Determine the (X, Y) coordinate at the center of the cell enclosing the given text.  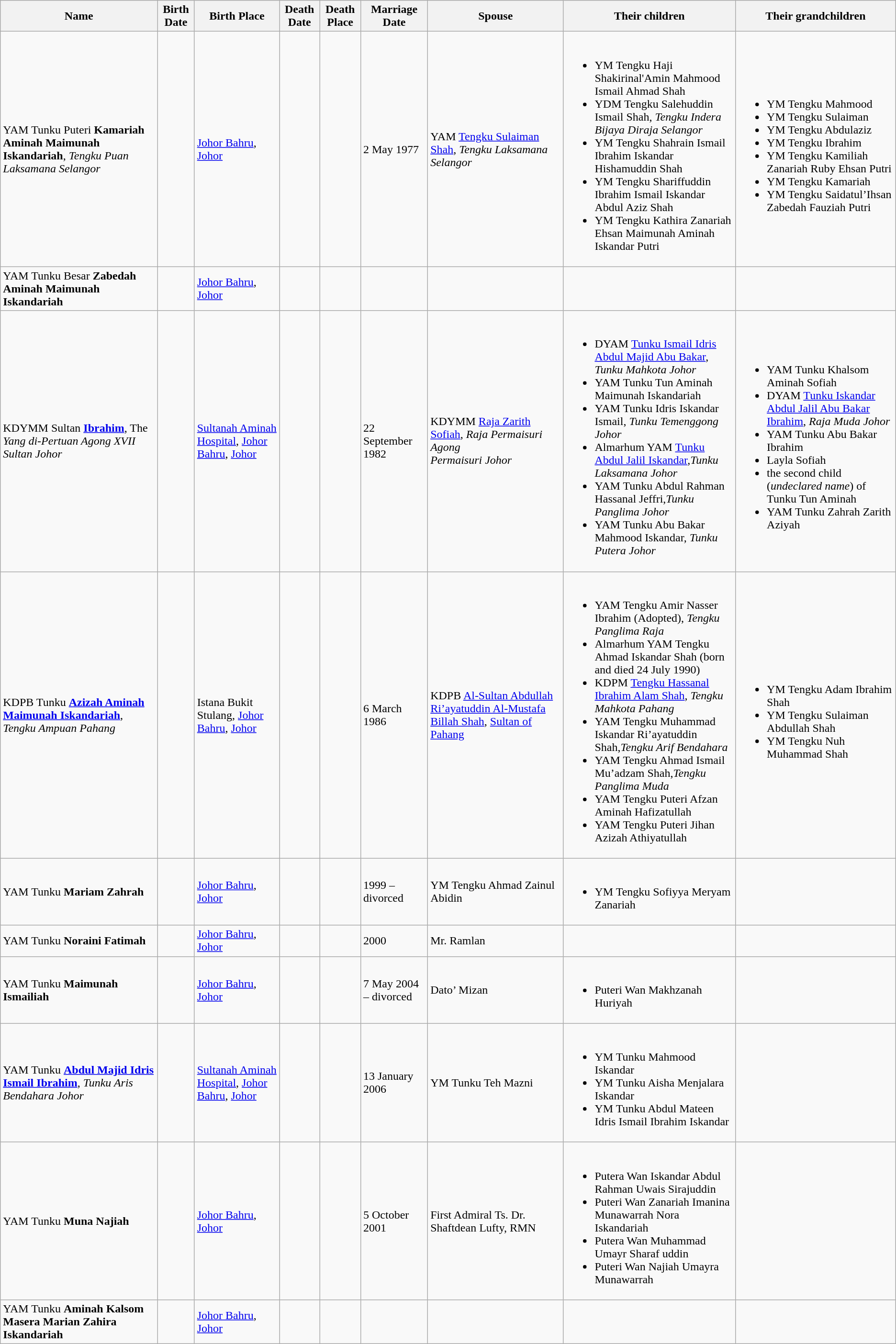
Puteri Wan Makhzanah Huriyah (650, 990)
2 May 1977 (394, 149)
YM Tunku Mahmood IskandarYM Tunku Aisha Menjalara IskandarYM Tunku Abdul Mateen Idris Ismail Ibrahim Iskandar (650, 1083)
YAM Tunku Abdul Majid Idris Ismail Ibrahim, Tunku Aris Bendahara Johor (79, 1083)
YAM Tunku Noraini Fatimah (79, 941)
1999 – divorced (394, 892)
6 March 1986 (394, 715)
Their grandchildren (816, 16)
First Admiral Ts. Dr. Shaftdean Lufty, RMN (496, 1221)
Spouse (496, 16)
Marriage Date (394, 16)
YAM Tunku Maimunah Ismailiah (79, 990)
YAM Tunku Mariam Zahrah (79, 892)
Istana Bukit Stulang, Johor Bahru, Johor (236, 715)
YM Tengku Ahmad Zainul Abidin (496, 892)
13 January 2006 (394, 1083)
Their children (650, 16)
YAM Tunku Aminah Kalsom Masera Marian Zahira Iskandariah (79, 1322)
YAM Tunku Puteri Kamariah Aminah Maimunah Iskandariah, Tengku Puan Laksamana Selangor (79, 149)
22 September 1982 (394, 441)
Birth Date (176, 16)
YAM Tengku Sulaiman Shah, Tengku Laksamana Selangor (496, 149)
YAM Tunku Besar Zabedah Aminah Maimunah Iskandariah (79, 289)
Mr. Ramlan (496, 941)
YAM Tunku Muna Najiah (79, 1221)
Dato’ Mizan (496, 990)
YM Tengku Sofiyya Meryam Zanariah (650, 892)
Name (79, 16)
7 May 2004 – divorced (394, 990)
YM Tengku Adam Ibrahim ShahYM Tengku Sulaiman Abdullah ShahYM Tengku Nuh Muhammad Shah (816, 715)
YM Tunku Teh Mazni (496, 1083)
KDYMM Sultan Ibrahim, The Yang di-Pertuan Agong XVII Sultan Johor (79, 441)
KDPB Al-Sultan Abdullah Ri’ayatuddin Al-Mustafa Billah Shah, Sultan of Pahang (496, 715)
Death Date (300, 16)
5 October 2001 (394, 1221)
Birth Place (236, 16)
Death Place (340, 16)
KDPB Tunku Azizah Aminah Maimunah Iskandariah, Tengku Ampuan Pahang (79, 715)
2000 (394, 941)
KDYMM Raja Zarith Sofiah, Raja Permaisuri Agong Permaisuri Johor (496, 441)
